Detect which cell encompasses the target text, then output its (X, Y) center coordinate. 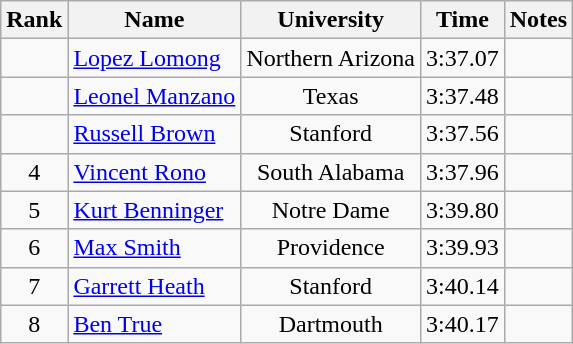
3:40.17 (463, 324)
3:37.56 (463, 134)
South Alabama (331, 172)
Northern Arizona (331, 58)
Dartmouth (331, 324)
3:40.14 (463, 286)
Name (154, 20)
3:39.80 (463, 210)
Notre Dame (331, 210)
Vincent Rono (154, 172)
3:37.96 (463, 172)
University (331, 20)
5 (34, 210)
4 (34, 172)
3:37.07 (463, 58)
Kurt Benninger (154, 210)
Russell Brown (154, 134)
Lopez Lomong (154, 58)
Rank (34, 20)
Max Smith (154, 248)
Garrett Heath (154, 286)
6 (34, 248)
Providence (331, 248)
Texas (331, 96)
3:39.93 (463, 248)
3:37.48 (463, 96)
8 (34, 324)
Notes (538, 20)
Time (463, 20)
Ben True (154, 324)
7 (34, 286)
Leonel Manzano (154, 96)
